Find where the given text appears and provide that cell's center as (x, y) coordinate. 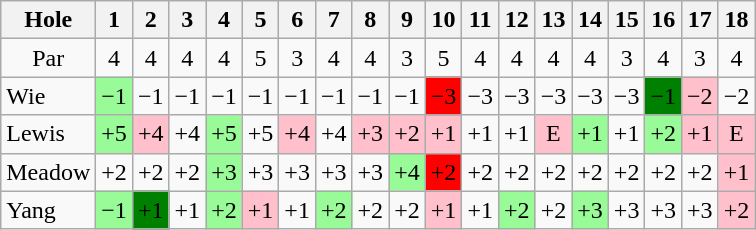
9 (408, 20)
Meadow (48, 172)
Wie (48, 96)
11 (480, 20)
7 (334, 20)
14 (590, 20)
10 (444, 20)
1 (114, 20)
15 (626, 20)
12 (516, 20)
16 (664, 20)
8 (370, 20)
Lewis (48, 134)
Par (48, 58)
17 (700, 20)
Hole (48, 20)
18 (736, 20)
13 (554, 20)
2 (150, 20)
6 (298, 20)
Yang (48, 210)
